Output the (X, Y) coordinate of the center of the cell containing the given text.  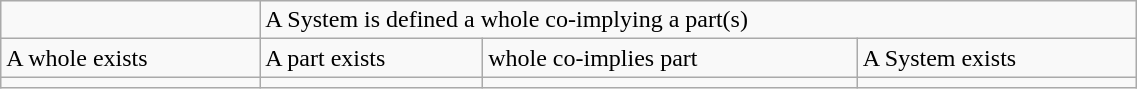
whole co-implies part (670, 58)
A part exists (372, 58)
A System is defined a whole co-implying a part(s) (698, 20)
A System exists (997, 58)
A whole exists (130, 58)
